Provide the (x, y) coordinate of the cell's center where the given text is located.  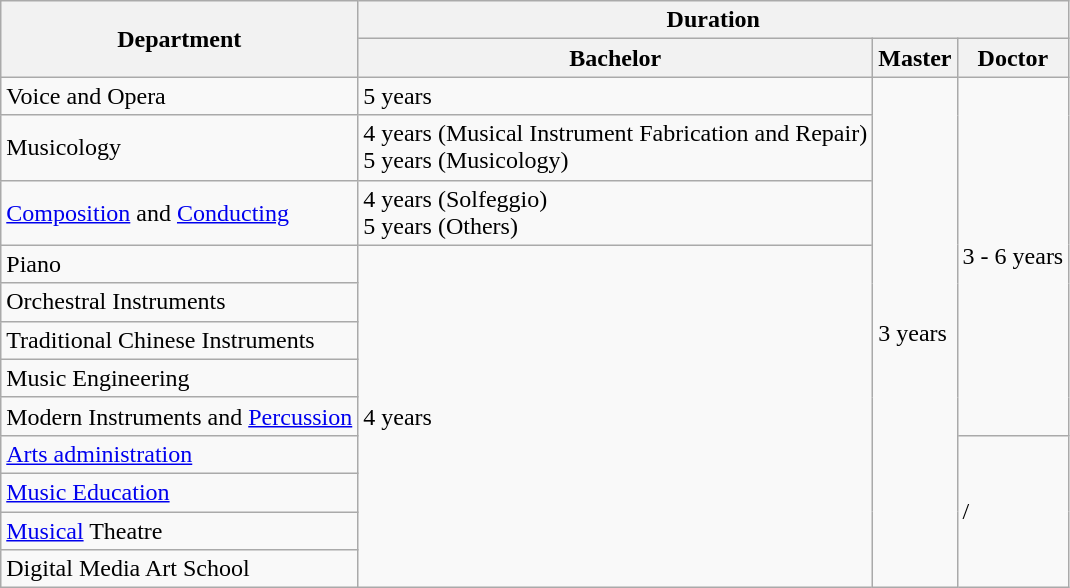
Musicology (180, 148)
Department (180, 39)
Piano (180, 264)
5 years (616, 96)
3 - 6 years (1013, 256)
Duration (714, 20)
Bachelor (616, 58)
4 years (Musical Instrument Fabrication and Repair)5 years (Musicology) (616, 148)
Master (915, 58)
Music Engineering (180, 378)
Voice and Opera (180, 96)
3 years (915, 332)
Orchestral Instruments (180, 302)
4 years (616, 416)
Doctor (1013, 58)
Musical Theatre (180, 531)
Composition and Conducting (180, 212)
Music Education (180, 492)
4 years (Solfeggio)5 years (Others) (616, 212)
Digital Media Art School (180, 569)
Arts administration (180, 454)
Traditional Chinese Instruments (180, 340)
/ (1013, 511)
Modern Instruments and Percussion (180, 416)
